Determine the [x, y] coordinate at the center of the cell enclosing the given text.  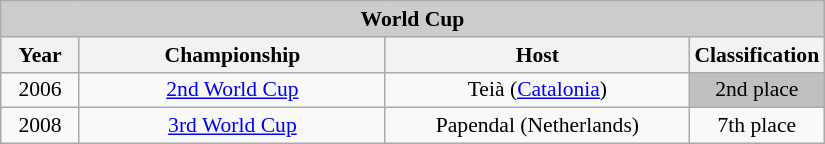
2nd place [756, 90]
Papendal (Netherlands) [537, 126]
World Cup [413, 19]
Year [40, 55]
2nd World Cup [232, 90]
2006 [40, 90]
Host [537, 55]
Classification [756, 55]
2008 [40, 126]
Championship [232, 55]
Teià (Catalonia) [537, 90]
3rd World Cup [232, 126]
7th place [756, 126]
